Return the (X, Y) coordinate for the center point of the cell that contains the specified text.  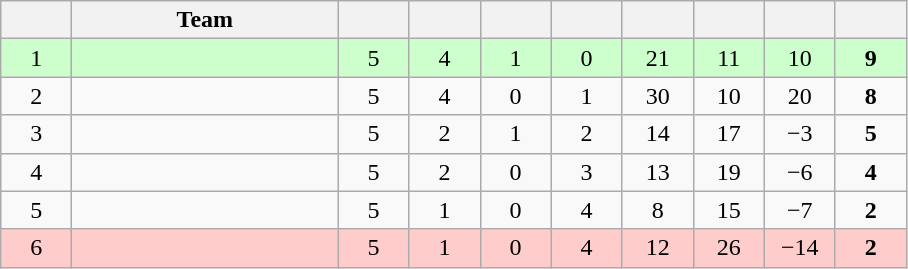
19 (728, 172)
−14 (800, 248)
12 (658, 248)
14 (658, 134)
26 (728, 248)
−6 (800, 172)
−3 (800, 134)
15 (728, 210)
20 (800, 96)
9 (870, 58)
21 (658, 58)
17 (728, 134)
11 (728, 58)
13 (658, 172)
−7 (800, 210)
6 (36, 248)
30 (658, 96)
Team (205, 20)
